Provide the [X, Y] coordinate of the cell's center where the given text is located.  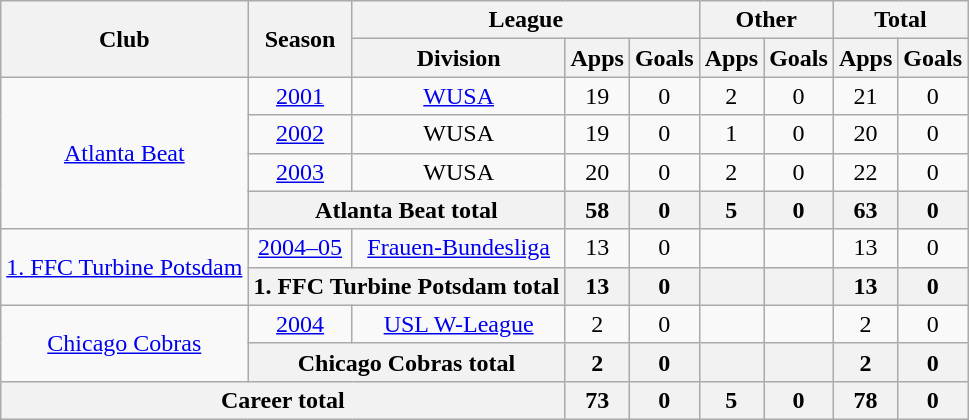
Division [458, 58]
Other [766, 20]
78 [865, 400]
2001 [300, 96]
USL W-League [458, 324]
1. FFC Turbine Potsdam [124, 267]
Career total [283, 400]
Season [300, 39]
Atlanta Beat [124, 153]
22 [865, 172]
Chicago Cobras [124, 343]
58 [597, 210]
Club [124, 39]
73 [597, 400]
2002 [300, 134]
2004 [300, 324]
2004–05 [300, 248]
63 [865, 210]
Total [900, 20]
Chicago Cobras total [406, 362]
1. FFC Turbine Potsdam total [406, 286]
League [526, 20]
2003 [300, 172]
Atlanta Beat total [406, 210]
1 [731, 134]
21 [865, 96]
Frauen-Bundesliga [458, 248]
